Find where the given text appears and provide that cell's center as (X, Y) coordinate. 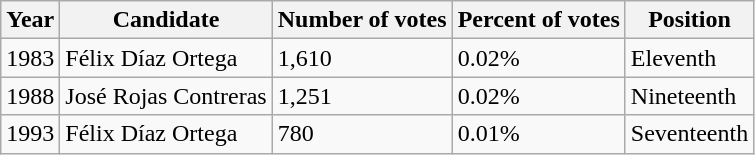
1,610 (362, 58)
Eleventh (689, 58)
Nineteenth (689, 96)
0.01% (538, 134)
Seventeenth (689, 134)
1988 (30, 96)
1993 (30, 134)
Candidate (166, 20)
Position (689, 20)
Year (30, 20)
1983 (30, 58)
1,251 (362, 96)
José Rojas Contreras (166, 96)
Number of votes (362, 20)
780 (362, 134)
Percent of votes (538, 20)
